Return (x, y) of the center of cell containing provided text 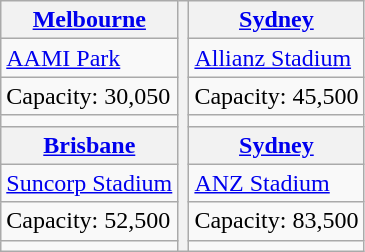
Allianz Stadium (276, 58)
AAMI Park (90, 58)
Suncorp Stadium (90, 183)
Capacity: 30,050 (90, 96)
ANZ Stadium (276, 183)
Capacity: 45,500 (276, 96)
Capacity: 52,500 (90, 221)
Capacity: 83,500 (276, 221)
Brisbane (90, 145)
Melbourne (90, 20)
